From the cell containing the given text, extract its center point as (x, y) coordinate. 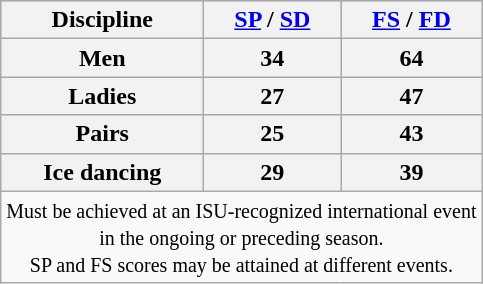
27 (272, 96)
29 (272, 172)
43 (412, 134)
SP / SD (272, 20)
Ice dancing (102, 172)
FS / FD (412, 20)
34 (272, 58)
64 (412, 58)
Pairs (102, 134)
Ladies (102, 96)
Men (102, 58)
25 (272, 134)
Must be achieved at an ISU-recognized international event in the ongoing or preceding season. SP and FS scores may be attained at different events. (242, 237)
Discipline (102, 20)
47 (412, 96)
39 (412, 172)
